For the text-containing cell, return its midpoint in (x, y) coordinate format. 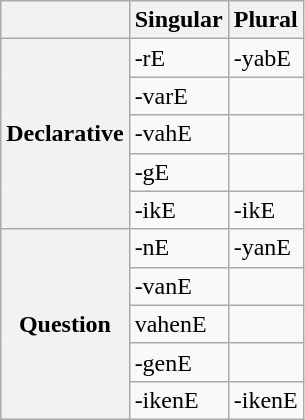
-yabE (266, 58)
-rE (178, 58)
Singular (178, 20)
vahenE (178, 324)
-gE (178, 172)
-nE (178, 248)
-varE (178, 96)
-vanE (178, 286)
-genE (178, 362)
Question (65, 324)
-vahE (178, 134)
Plural (266, 20)
Declarative (65, 134)
-yanE (266, 248)
